Detect which cell encompasses the target text, then output its [x, y] center coordinate. 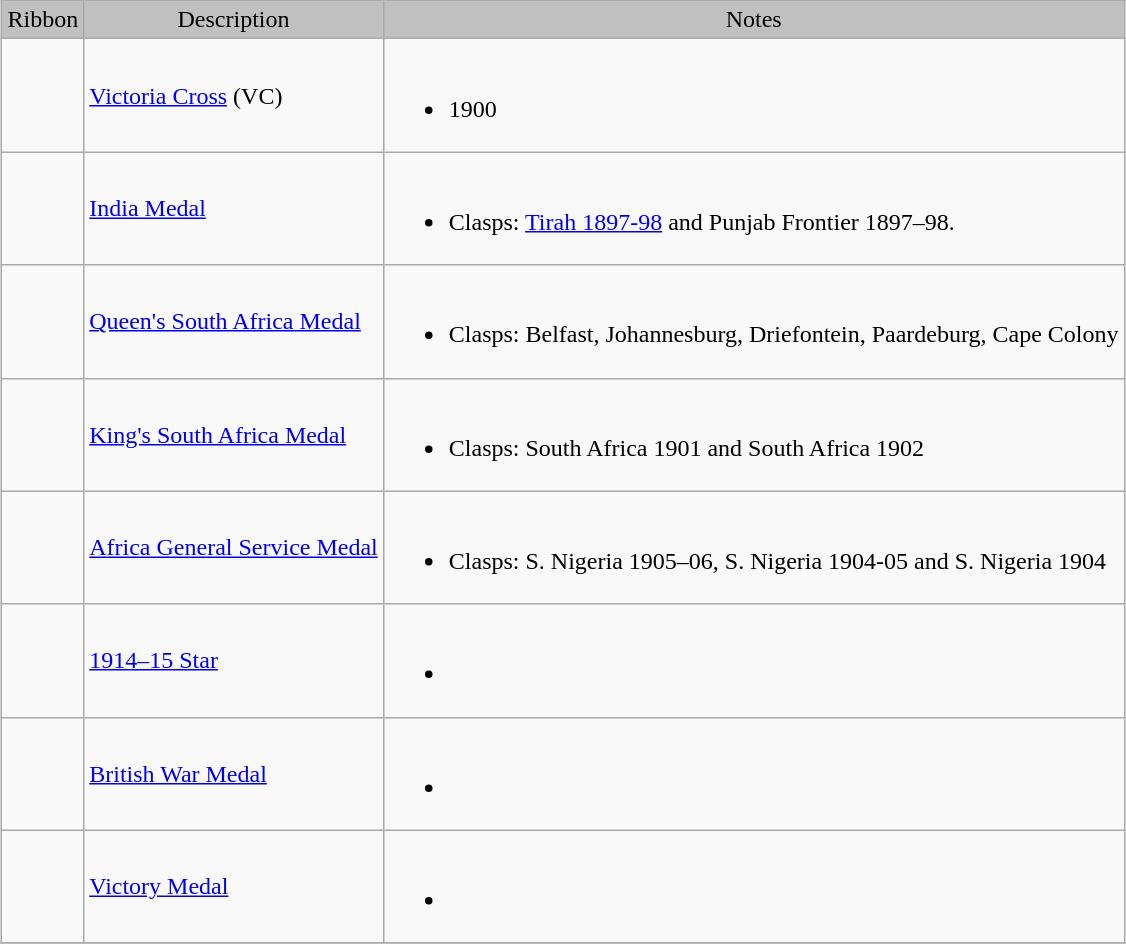
Clasps: S. Nigeria 1905–06, S. Nigeria 1904-05 and S. Nigeria 1904 [754, 548]
King's South Africa Medal [234, 434]
Description [234, 20]
Victory Medal [234, 886]
Ribbon [43, 20]
Queen's South Africa Medal [234, 322]
Clasps: Tirah 1897-98 and Punjab Frontier 1897–98. [754, 208]
Africa General Service Medal [234, 548]
British War Medal [234, 774]
1900 [754, 96]
Clasps: South Africa 1901 and South Africa 1902 [754, 434]
Notes [754, 20]
Clasps: Belfast, Johannesburg, Driefontein, Paardeburg, Cape Colony [754, 322]
India Medal [234, 208]
Victoria Cross (VC) [234, 96]
1914–15 Star [234, 660]
